Capture the cell that displays the provided text and extract its [X, Y] central coordinate. 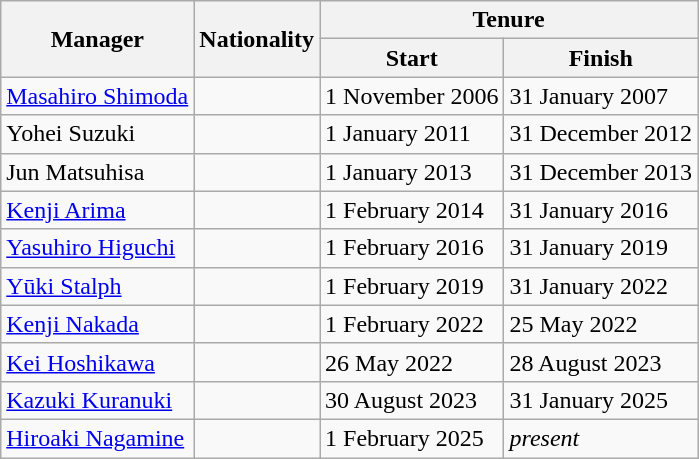
Finish [601, 58]
Yasuhiro Higuchi [98, 248]
1 February 2016 [412, 248]
Hiroaki Nagamine [98, 438]
1 January 2011 [412, 134]
Kazuki Kuranuki [98, 400]
26 May 2022 [412, 362]
Yūki Stalph [98, 286]
Jun Matsuhisa [98, 172]
Yohei Suzuki [98, 134]
30 August 2023 [412, 400]
Tenure [509, 20]
Nationality [257, 39]
Kenji Arima [98, 210]
Masahiro Shimoda [98, 96]
31 January 2025 [601, 400]
1 February 2025 [412, 438]
1 February 2022 [412, 324]
25 May 2022 [601, 324]
31 January 2007 [601, 96]
Start [412, 58]
present [601, 438]
Kei Hoshikawa [98, 362]
31 January 2019 [601, 248]
1 November 2006 [412, 96]
Manager [98, 39]
1 February 2019 [412, 286]
31 December 2013 [601, 172]
31 December 2012 [601, 134]
31 January 2022 [601, 286]
1 January 2013 [412, 172]
28 August 2023 [601, 362]
1 February 2014 [412, 210]
31 January 2016 [601, 210]
Kenji Nakada [98, 324]
